Detect which cell encompasses the target text, then output its [X, Y] center coordinate. 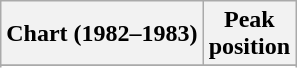
Chart (1982–1983) [102, 34]
Peakposition [249, 34]
